Extract the (x, y) coordinate from the center of the cell holding the provided text.  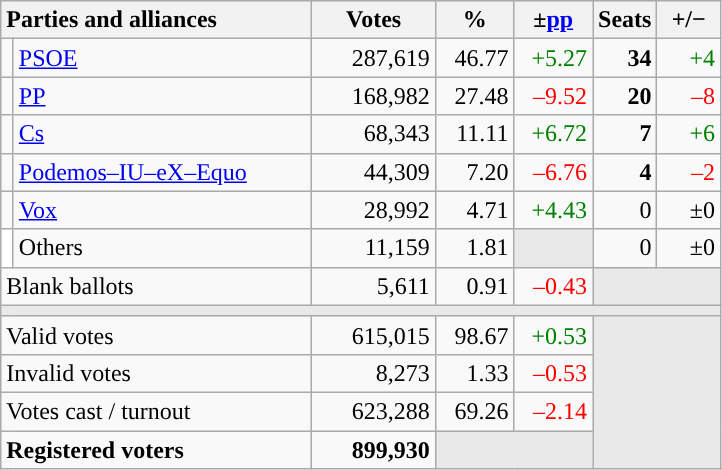
Invalid votes (156, 373)
–8 (689, 96)
168,982 (374, 96)
0.91 (474, 286)
Votes cast / turnout (156, 411)
+4.43 (554, 210)
Seats (624, 20)
–2 (689, 172)
–0.53 (554, 373)
% (474, 20)
5,611 (374, 286)
98.67 (474, 335)
+6.72 (554, 134)
+/− (689, 20)
20 (624, 96)
Podemos–IU–eX–Equo (162, 172)
Valid votes (156, 335)
Parties and alliances (156, 20)
899,930 (374, 449)
287,619 (374, 58)
PSOE (162, 58)
623,288 (374, 411)
34 (624, 58)
–6.76 (554, 172)
Others (162, 248)
+5.27 (554, 58)
1.33 (474, 373)
–0.43 (554, 286)
+6 (689, 134)
8,273 (374, 373)
+4 (689, 58)
27.48 (474, 96)
Vox (162, 210)
68,343 (374, 134)
Blank ballots (156, 286)
–9.52 (554, 96)
±pp (554, 20)
4 (624, 172)
4.71 (474, 210)
11.11 (474, 134)
Registered voters (156, 449)
–2.14 (554, 411)
46.77 (474, 58)
44,309 (374, 172)
615,015 (374, 335)
Cs (162, 134)
69.26 (474, 411)
PP (162, 96)
28,992 (374, 210)
7.20 (474, 172)
1.81 (474, 248)
+0.53 (554, 335)
11,159 (374, 248)
Votes (374, 20)
7 (624, 134)
